Determine the [x, y] coordinate at the center of the cell enclosing the given text.  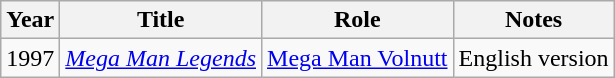
Year [30, 20]
Role [358, 20]
English version [534, 58]
Mega Man Legends [161, 58]
1997 [30, 58]
Mega Man Volnutt [358, 58]
Title [161, 20]
Notes [534, 20]
